Capture the cell that displays the provided text and extract its (X, Y) central coordinate. 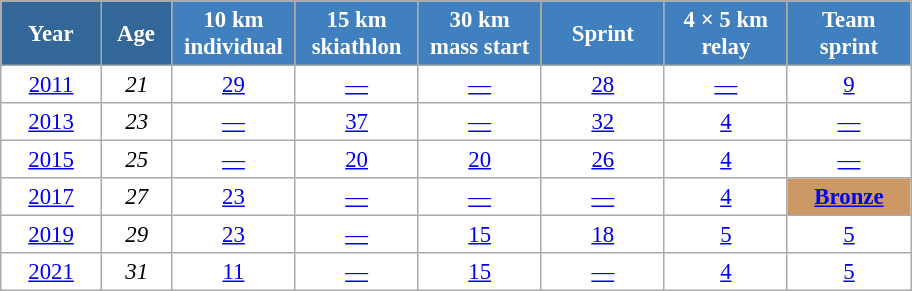
28 (602, 85)
2019 (52, 235)
30 km mass start (480, 34)
15 (480, 235)
21 (136, 85)
37 (356, 122)
27 (136, 197)
15 km skiathlon (356, 34)
Sprint (602, 34)
2011 (52, 85)
2017 (52, 197)
2013 (52, 122)
9 (848, 85)
2015 (52, 160)
26 (602, 160)
Age (136, 34)
18 (602, 235)
32 (602, 122)
Year (52, 34)
10 km individual (234, 34)
25 (136, 160)
Bronze (848, 197)
4 × 5 km relay (726, 34)
Team sprint (848, 34)
